Determine the (X, Y) coordinate at the center of the cell enclosing the given text.  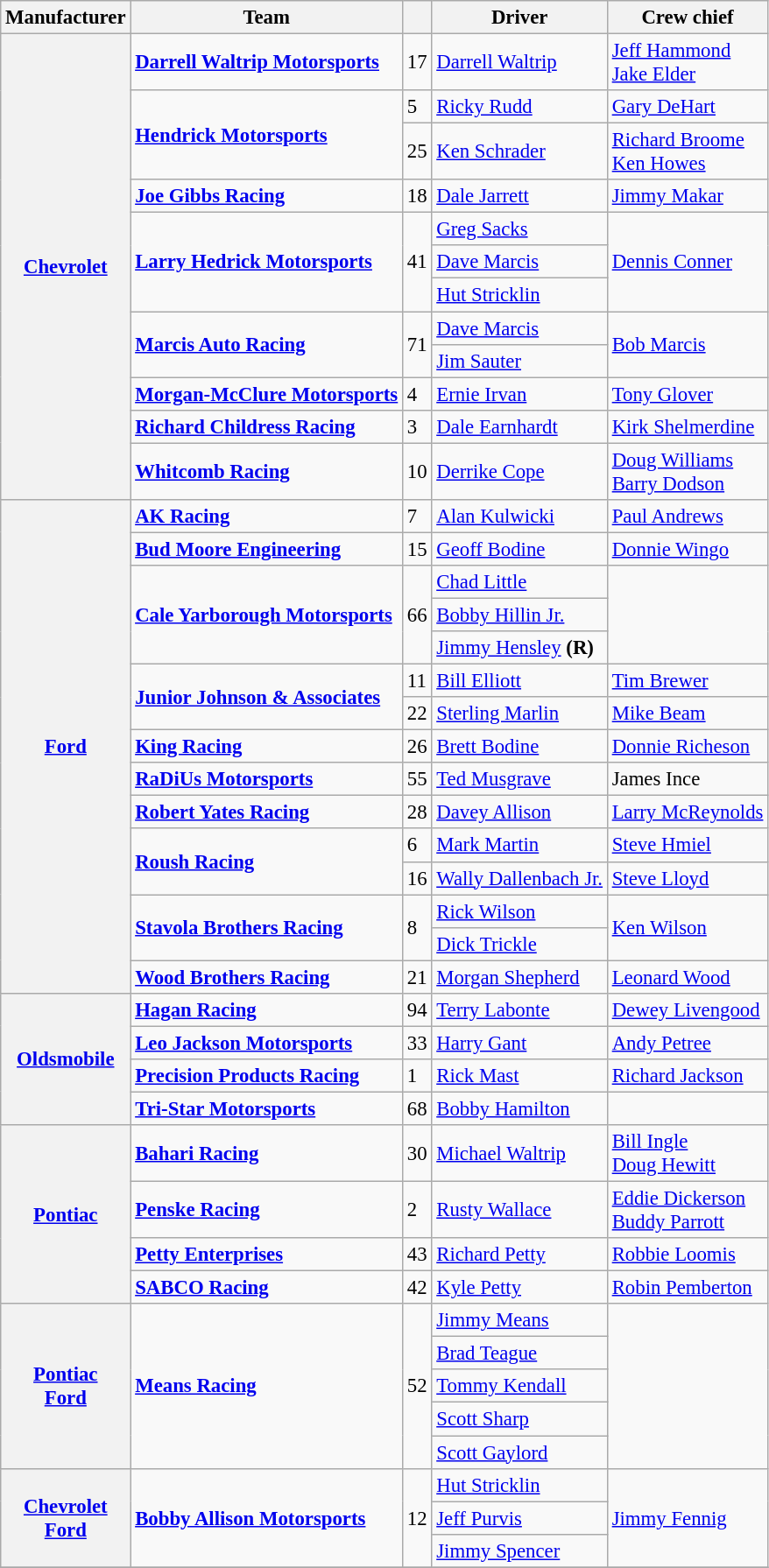
Ken Schrader (519, 152)
Precision Products Racing (266, 1076)
Ted Musgrave (519, 779)
Pontiac (66, 1214)
Bobby Hamilton (519, 1108)
6 (417, 846)
Robin Pemberton (687, 1288)
Jimmy Means (519, 1320)
Stavola Brothers Racing (266, 928)
18 (417, 196)
Ernie Irvan (519, 394)
15 (417, 549)
Paul Andrews (687, 517)
Richard Childress Racing (266, 426)
Dale Earnhardt (519, 426)
Hendrick Motorsports (266, 135)
Bud Moore Engineering (266, 549)
Andy Petree (687, 1043)
Petty Enterprises (266, 1255)
71 (417, 345)
Ricky Rudd (519, 107)
Mark Martin (519, 846)
Alan Kulwicki (519, 517)
Pontiac Ford (66, 1386)
Michael Waltrip (519, 1154)
Steve Lloyd (687, 878)
55 (417, 779)
4 (417, 394)
5 (417, 107)
33 (417, 1043)
Kirk Shelmerdine (687, 426)
7 (417, 517)
Tommy Kendall (519, 1386)
Richard Petty (519, 1255)
Gary DeHart (687, 107)
Leo Jackson Motorsports (266, 1043)
Cale Yarborough Motorsports (266, 615)
Derrike Cope (519, 471)
28 (417, 812)
Steve Hmiel (687, 846)
41 (417, 263)
Dale Jarrett (519, 196)
Davey Allison (519, 812)
Rusty Wallace (519, 1210)
Brad Teague (519, 1354)
Bobby Hillin Jr. (519, 615)
Terry Labonte (519, 1010)
1 (417, 1076)
Jimmy Hensley (R) (519, 648)
Mike Beam (687, 714)
Kyle Petty (519, 1288)
Tri-Star Motorsports (266, 1108)
Roush Racing (266, 861)
94 (417, 1010)
Tony Glover (687, 394)
Whitcomb Racing (266, 471)
King Racing (266, 747)
Robert Yates Racing (266, 812)
Harry Gant (519, 1043)
Sterling Marlin (519, 714)
Eddie Dickerson Buddy Parrott (687, 1210)
James Ince (687, 779)
Ken Wilson (687, 928)
Means Racing (266, 1386)
Crew chief (687, 18)
Dennis Conner (687, 263)
Chevrolet Ford (66, 1518)
RaDiUs Motorsports (266, 779)
42 (417, 1288)
68 (417, 1108)
10 (417, 471)
Bobby Allison Motorsports (266, 1518)
Bill Ingle Doug Hewitt (687, 1154)
11 (417, 681)
Scott Gaylord (519, 1452)
Dewey Livengood (687, 1010)
22 (417, 714)
16 (417, 878)
3 (417, 426)
21 (417, 977)
Chad Little (519, 582)
Jimmy Spencer (519, 1550)
43 (417, 1255)
Larry Hedrick Motorsports (266, 263)
Dick Trickle (519, 944)
Morgan Shepherd (519, 977)
Junior Johnson & Associates (266, 697)
Bob Marcis (687, 345)
17 (417, 63)
66 (417, 615)
Penske Racing (266, 1210)
Robbie Loomis (687, 1255)
SABCO Racing (266, 1288)
Bahari Racing (266, 1154)
Jeff Hammond Jake Elder (687, 63)
25 (417, 152)
Brett Bodine (519, 747)
52 (417, 1386)
Jim Sauter (519, 361)
26 (417, 747)
Greg Sacks (519, 229)
30 (417, 1154)
Team (266, 18)
Geoff Bodine (519, 549)
Donnie Richeson (687, 747)
Jimmy Fennig (687, 1518)
Richard Broome Ken Howes (687, 152)
Jeff Purvis (519, 1518)
Oldsmobile (66, 1059)
Manufacturer (66, 18)
Donnie Wingo (687, 549)
2 (417, 1210)
Tim Brewer (687, 681)
Richard Jackson (687, 1076)
Darrell Waltrip Motorsports (266, 63)
Doug Williams Barry Dodson (687, 471)
Rick Mast (519, 1076)
Larry McReynolds (687, 812)
Leonard Wood (687, 977)
AK Racing (266, 517)
Darrell Waltrip (519, 63)
Ford (66, 747)
12 (417, 1518)
8 (417, 928)
Joe Gibbs Racing (266, 196)
Chevrolet (66, 267)
Wood Brothers Racing (266, 977)
Morgan-McClure Motorsports (266, 394)
Hagan Racing (266, 1010)
Driver (519, 18)
Rick Wilson (519, 911)
Bill Elliott (519, 681)
Scott Sharp (519, 1419)
Marcis Auto Racing (266, 345)
Wally Dallenbach Jr. (519, 878)
Jimmy Makar (687, 196)
